Return [x, y] of the center of cell containing provided text 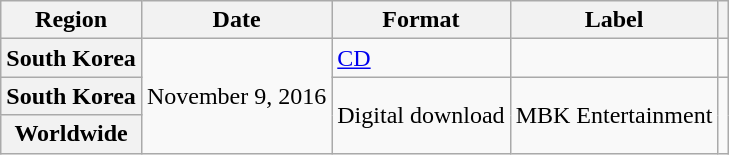
November 9, 2016 [236, 96]
CD [421, 58]
Digital download [421, 115]
Date [236, 20]
Label [614, 20]
Worldwide [72, 134]
Region [72, 20]
MBK Entertainment [614, 115]
Format [421, 20]
